Pinpoint the cell where the given text exists, returning its [x, y] midpoint coordinate. 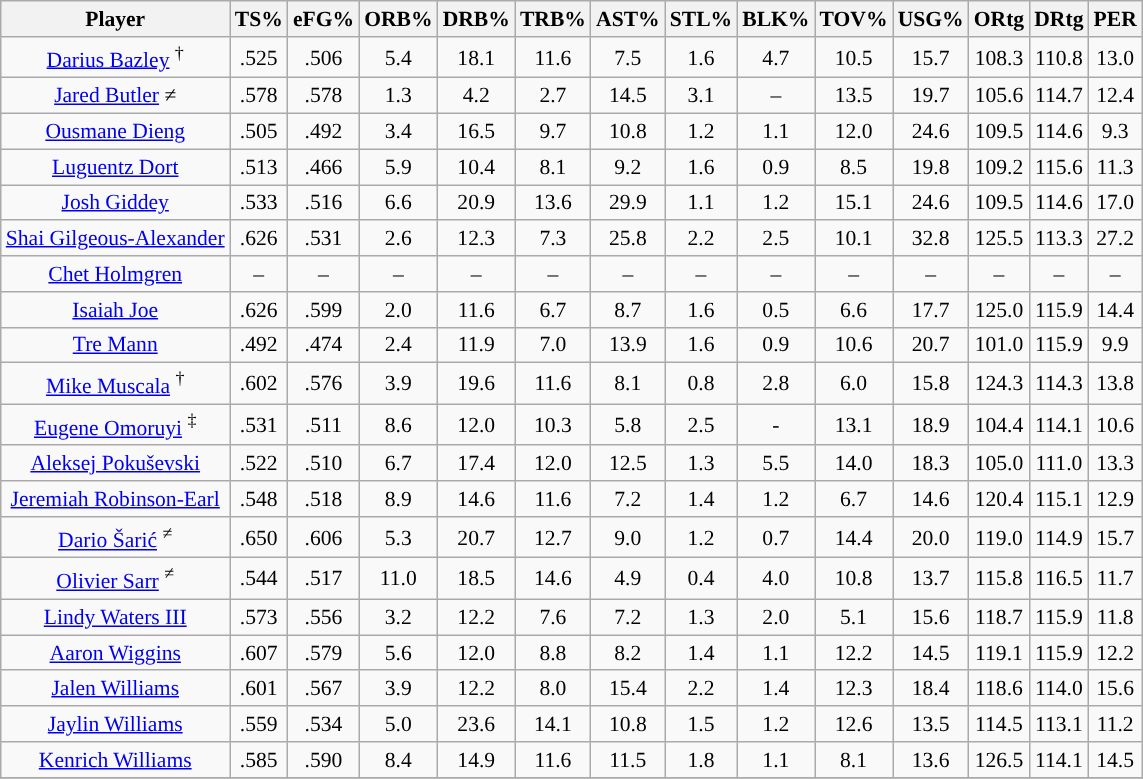
8.2 [628, 653]
1.5 [702, 724]
5.3 [398, 538]
12.6 [853, 724]
Lindy Waters III [116, 618]
10.4 [476, 167]
12.9 [1116, 499]
.534 [324, 724]
.556 [324, 618]
8.8 [553, 653]
.511 [324, 424]
Jeremiah Robinson-Earl [116, 499]
Player [116, 19]
20.9 [476, 203]
110.8 [1058, 58]
18.1 [476, 58]
7.6 [553, 618]
2.8 [776, 384]
116.5 [1058, 578]
.510 [324, 464]
5.5 [776, 464]
11.9 [476, 345]
13.8 [1116, 384]
TRB% [553, 19]
.590 [324, 760]
114.5 [999, 724]
14.9 [476, 760]
27.2 [1116, 239]
Jalen Williams [116, 689]
5.9 [398, 167]
.466 [324, 167]
13.3 [1116, 464]
118.7 [999, 618]
3.2 [398, 618]
ORB% [398, 19]
8.7 [628, 310]
Mike Muscala † [116, 384]
1.8 [702, 760]
16.5 [476, 132]
.567 [324, 689]
9.3 [1116, 132]
.579 [324, 653]
Aaron Wiggins [116, 653]
18.4 [931, 689]
19.8 [931, 167]
Dario Šarić ≠ [116, 538]
Kenrich Williams [116, 760]
109.2 [999, 167]
DRB% [476, 19]
8.4 [398, 760]
2.4 [398, 345]
13.9 [628, 345]
2.6 [398, 239]
.525 [259, 58]
17.4 [476, 464]
.601 [259, 689]
29.9 [628, 203]
7.5 [628, 58]
18.3 [931, 464]
4.9 [628, 578]
.548 [259, 499]
11.0 [398, 578]
101.0 [999, 345]
111.0 [1058, 464]
TS% [259, 19]
14.0 [853, 464]
9.9 [1116, 345]
.506 [324, 58]
0.5 [776, 310]
32.8 [931, 239]
.607 [259, 653]
15.1 [853, 203]
.573 [259, 618]
5.6 [398, 653]
.559 [259, 724]
.516 [324, 203]
AST% [628, 19]
5.4 [398, 58]
- [776, 424]
Josh Giddey [116, 203]
USG% [931, 19]
14.1 [553, 724]
19.6 [476, 384]
.585 [259, 760]
125.0 [999, 310]
124.3 [999, 384]
114.3 [1058, 384]
3.1 [702, 96]
.518 [324, 499]
17.0 [1116, 203]
5.0 [398, 724]
Chet Holmgren [116, 274]
ORtg [999, 19]
108.3 [999, 58]
8.5 [853, 167]
104.4 [999, 424]
Luguentz Dort [116, 167]
11.3 [1116, 167]
4.2 [476, 96]
BLK% [776, 19]
115.8 [999, 578]
7.3 [553, 239]
113.3 [1058, 239]
STL% [702, 19]
119.1 [999, 653]
12.7 [553, 538]
10.3 [553, 424]
.606 [324, 538]
118.6 [999, 689]
119.0 [999, 538]
17.7 [931, 310]
11.8 [1116, 618]
105.6 [999, 96]
15.8 [931, 384]
DRtg [1058, 19]
114.7 [1058, 96]
5.1 [853, 618]
25.8 [628, 239]
0.4 [702, 578]
23.6 [476, 724]
Darius Bazley † [116, 58]
.513 [259, 167]
19.7 [931, 96]
.576 [324, 384]
Olivier Sarr ≠ [116, 578]
4.0 [776, 578]
.522 [259, 464]
Jared Butler ≠ [116, 96]
3.4 [398, 132]
4.7 [776, 58]
.599 [324, 310]
13.0 [1116, 58]
Shai Gilgeous-Alexander [116, 239]
Aleksej Pokuševski [116, 464]
13.1 [853, 424]
10.5 [853, 58]
Isaiah Joe [116, 310]
114.9 [1058, 538]
.533 [259, 203]
20.0 [931, 538]
eFG% [324, 19]
10.1 [853, 239]
8.6 [398, 424]
8.0 [553, 689]
9.7 [553, 132]
.505 [259, 132]
11.2 [1116, 724]
115.1 [1058, 499]
TOV% [853, 19]
Eugene Omoruyi ‡ [116, 424]
.602 [259, 384]
Ousmane Dieng [116, 132]
2.7 [553, 96]
15.4 [628, 689]
12.5 [628, 464]
.650 [259, 538]
Jaylin Williams [116, 724]
11.5 [628, 760]
9.2 [628, 167]
113.1 [1058, 724]
Tre Mann [116, 345]
114.0 [1058, 689]
8.9 [398, 499]
.517 [324, 578]
125.5 [999, 239]
9.0 [628, 538]
.544 [259, 578]
120.4 [999, 499]
11.7 [1116, 578]
12.4 [1116, 96]
7.0 [553, 345]
0.7 [776, 538]
105.0 [999, 464]
PER [1116, 19]
13.7 [931, 578]
6.0 [853, 384]
115.6 [1058, 167]
5.8 [628, 424]
.474 [324, 345]
18.9 [931, 424]
18.5 [476, 578]
0.8 [702, 384]
126.5 [999, 760]
